Identify which cell holds the provided text, then report its (x, y) central coordinate. 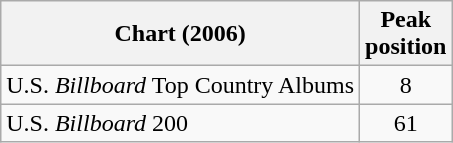
8 (406, 85)
61 (406, 123)
Peakposition (406, 34)
U.S. Billboard Top Country Albums (180, 85)
Chart (2006) (180, 34)
U.S. Billboard 200 (180, 123)
